Scan for the cell matching the given text and deliver its [x, y] coordinate at center. 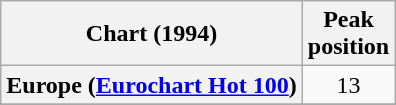
Europe (Eurochart Hot 100) [152, 85]
Chart (1994) [152, 34]
Peakposition [348, 34]
13 [348, 85]
